Capture the cell that displays the provided text and extract its (X, Y) central coordinate. 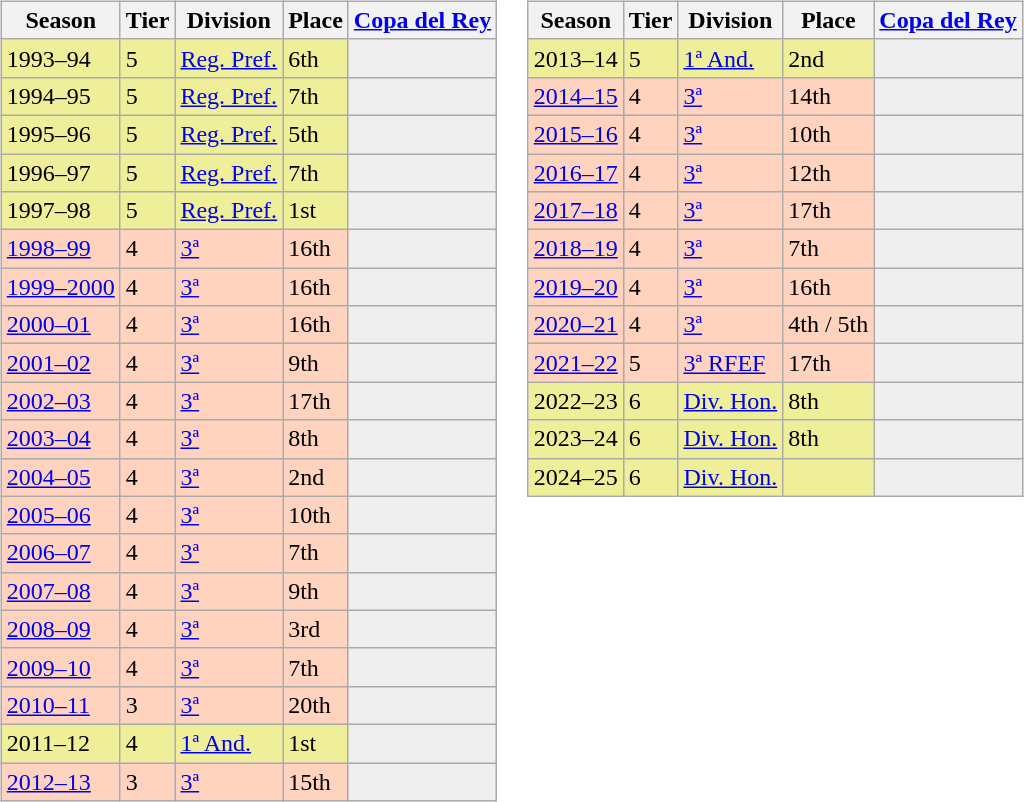
2018–19 (576, 249)
2023–24 (576, 439)
1995–96 (60, 134)
3ª RFEF (730, 363)
2017–18 (576, 211)
2012–13 (60, 781)
2013–14 (576, 58)
2004–05 (60, 477)
5th (316, 134)
2019–20 (576, 287)
2020–21 (576, 325)
2010–11 (60, 705)
2005–06 (60, 515)
12th (828, 173)
2014–15 (576, 96)
2011–12 (60, 743)
6th (316, 58)
2009–10 (60, 667)
1996–97 (60, 173)
2007–08 (60, 591)
2003–04 (60, 439)
1998–99 (60, 249)
2008–09 (60, 629)
14th (828, 96)
2002–03 (60, 401)
2015–16 (576, 134)
20th (316, 705)
2006–07 (60, 553)
2021–22 (576, 363)
2024–25 (576, 477)
2022–23 (576, 401)
2016–17 (576, 173)
1994–95 (60, 96)
4th / 5th (828, 325)
1999–2000 (60, 287)
1993–94 (60, 58)
2001–02 (60, 363)
1997–98 (60, 211)
2000–01 (60, 325)
15th (316, 781)
3rd (316, 629)
